Pinpoint the cell where the given text exists, returning its (x, y) midpoint coordinate. 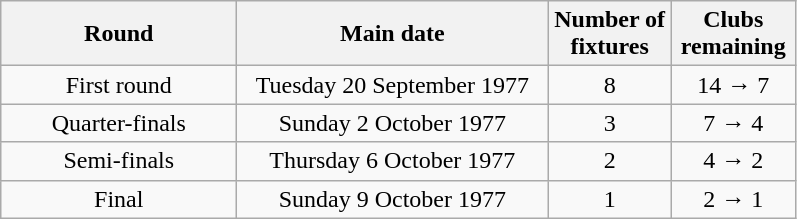
2 (610, 161)
1 (610, 199)
Round (119, 34)
Semi-finals (119, 161)
8 (610, 85)
3 (610, 123)
Quarter-finals (119, 123)
4 → 2 (733, 161)
Sunday 2 October 1977 (392, 123)
Thursday 6 October 1977 (392, 161)
Tuesday 20 September 1977 (392, 85)
Final (119, 199)
First round (119, 85)
Clubs remaining (733, 34)
7 → 4 (733, 123)
2 → 1 (733, 199)
14 → 7 (733, 85)
Main date (392, 34)
Sunday 9 October 1977 (392, 199)
Number of fixtures (610, 34)
